For the text-containing cell, return its midpoint in (X, Y) coordinate format. 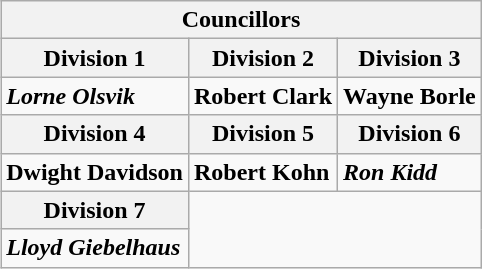
Robert Kohn (262, 172)
Division 2 (262, 58)
Robert Clark (262, 96)
Lloyd Giebelhaus (95, 248)
Division 6 (410, 134)
Wayne Borle (410, 96)
Division 4 (95, 134)
Division 7 (95, 210)
Division 3 (410, 58)
Dwight Davidson (95, 172)
Division 1 (95, 58)
Division 5 (262, 134)
Lorne Olsvik (95, 96)
Councillors (242, 20)
Ron Kidd (410, 172)
